Extract the [x, y] coordinate from the center of the cell holding the provided text.  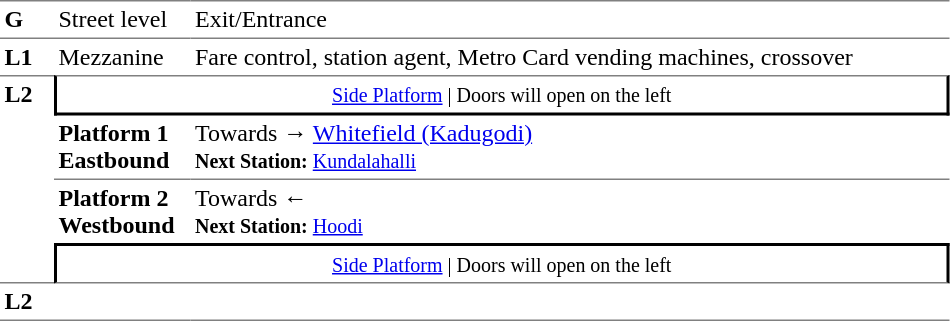
Street level [122, 20]
Towards ← Next Station: Hoodi [570, 212]
Platform 1Eastbound [122, 148]
Fare control, station agent, Metro Card vending machines, crossover [570, 57]
Exit/Entrance [570, 20]
G [27, 20]
Platform 2 Westbound [122, 212]
Mezzanine [122, 57]
L2 [27, 179]
L1 [27, 57]
Towards → Whitefield (Kadugodi)Next Station: Kundalahalli [570, 148]
